Identify which cell holds the provided text, then report its (X, Y) central coordinate. 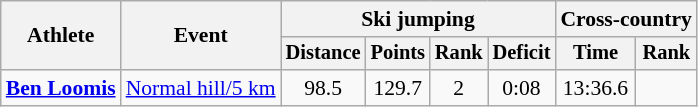
129.7 (398, 88)
Distance (324, 54)
Ben Loomis (61, 88)
Ski jumping (418, 19)
2 (459, 88)
Athlete (61, 36)
98.5 (324, 88)
Points (398, 54)
Normal hill/5 km (201, 88)
Cross-country (626, 19)
Deficit (522, 54)
Time (595, 54)
0:08 (522, 88)
13:36.6 (595, 88)
Event (201, 36)
